Return (X, Y) of the center of cell containing provided text 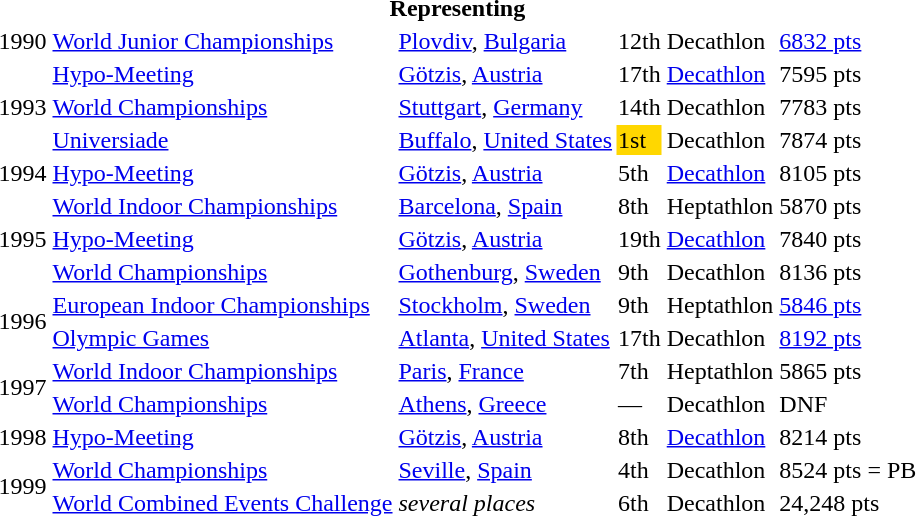
14th (640, 107)
Universiade (222, 140)
7th (640, 371)
European Indoor Championships (222, 305)
1st (640, 140)
Paris, France (506, 371)
Olympic Games (222, 338)
Gothenburg, Sweden (506, 272)
5th (640, 173)
19th (640, 239)
World Junior Championships (222, 41)
Seville, Spain (506, 470)
Plovdiv, Bulgaria (506, 41)
Stuttgart, Germany (506, 107)
12th (640, 41)
Atlanta, United States (506, 338)
— (640, 404)
Athens, Greece (506, 404)
4th (640, 470)
Buffalo, United States (506, 140)
Stockholm, Sweden (506, 305)
Barcelona, Spain (506, 206)
